Search for the cell housing the specified text and yield its (x, y) center coordinate. 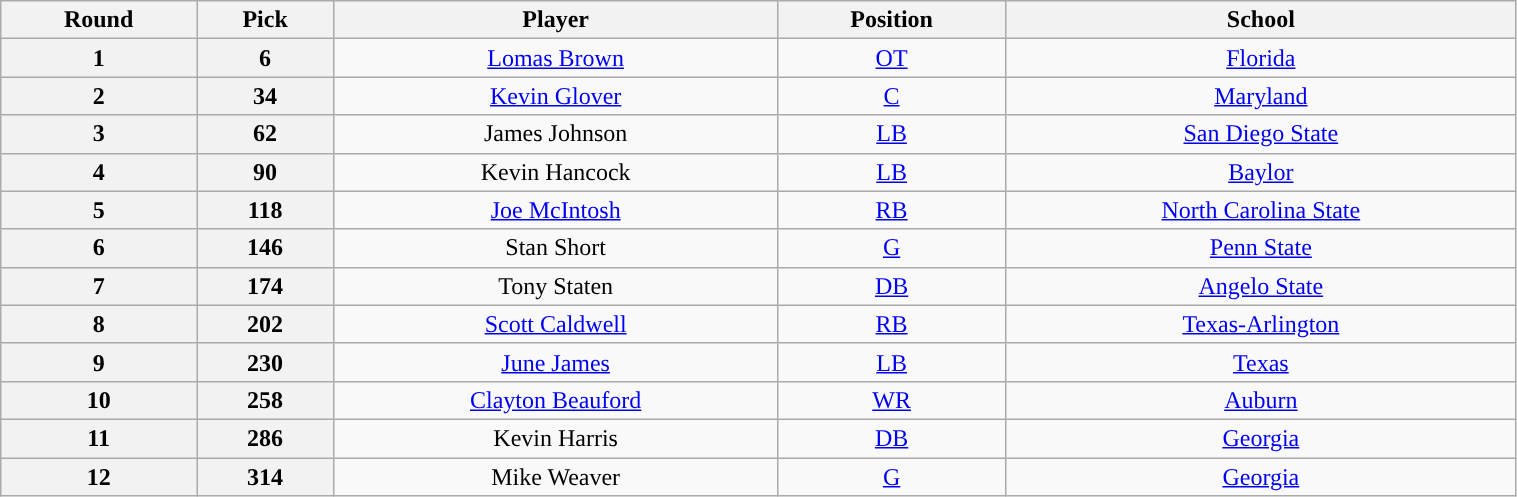
34 (264, 96)
June James (556, 362)
Scott Caldwell (556, 324)
Stan Short (556, 248)
4 (99, 172)
WR (892, 400)
Position (892, 20)
Round (99, 20)
Pick (264, 20)
Maryland (1261, 96)
2 (99, 96)
Texas (1261, 362)
Joe McIntosh (556, 210)
C (892, 96)
258 (264, 400)
Penn State (1261, 248)
5 (99, 210)
James Johnson (556, 134)
San Diego State (1261, 134)
90 (264, 172)
11 (99, 438)
North Carolina State (1261, 210)
230 (264, 362)
Mike Weaver (556, 477)
OT (892, 58)
Florida (1261, 58)
3 (99, 134)
146 (264, 248)
202 (264, 324)
118 (264, 210)
Kevin Glover (556, 96)
314 (264, 477)
Clayton Beauford (556, 400)
286 (264, 438)
7 (99, 286)
1 (99, 58)
10 (99, 400)
Angelo State (1261, 286)
9 (99, 362)
Tony Staten (556, 286)
Kevin Harris (556, 438)
Lomas Brown (556, 58)
Player (556, 20)
12 (99, 477)
Baylor (1261, 172)
8 (99, 324)
Kevin Hancock (556, 172)
Texas-Arlington (1261, 324)
School (1261, 20)
62 (264, 134)
Auburn (1261, 400)
174 (264, 286)
